Locate the cell with the specified text and output its [X, Y] center coordinate. 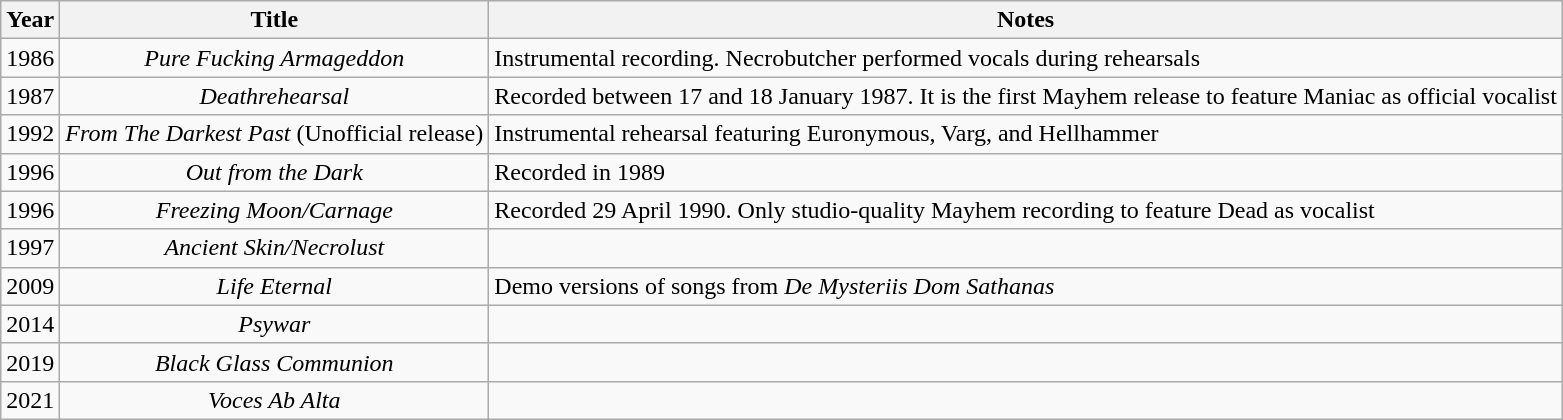
Out from the Dark [274, 172]
Demo versions of songs from De Mysteriis Dom Sathanas [1026, 286]
Freezing Moon/Carnage [274, 210]
1992 [30, 134]
Recorded in 1989 [1026, 172]
From The Darkest Past (Unofficial release) [274, 134]
2021 [30, 400]
1986 [30, 58]
Black Glass Communion [274, 362]
1987 [30, 96]
Year [30, 20]
2009 [30, 286]
Recorded between 17 and 18 January 1987. It is the first Mayhem release to feature Maniac as official vocalist [1026, 96]
Life Eternal [274, 286]
1997 [30, 248]
2014 [30, 324]
Ancient Skin/Necrolust [274, 248]
Deathrehearsal [274, 96]
Instrumental rehearsal featuring Euronymous, Varg, and Hellhammer [1026, 134]
2019 [30, 362]
Recorded 29 April 1990. Only studio-quality Mayhem recording to feature Dead as vocalist [1026, 210]
Notes [1026, 20]
Pure Fucking Armageddon [274, 58]
Instrumental recording. Necrobutcher performed vocals during rehearsals [1026, 58]
Voces Ab Alta [274, 400]
Title [274, 20]
Psywar [274, 324]
